Find where the given text appears and provide that cell's center as [X, Y] coordinate. 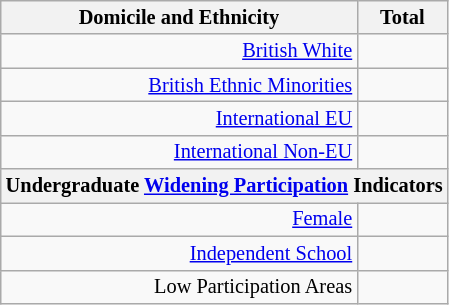
International Non-EU [179, 152]
Total [402, 17]
Low Participation Areas [179, 287]
Undergraduate Widening Participation Indicators [224, 186]
British Ethnic Minorities [179, 85]
Domicile and Ethnicity [179, 17]
British White [179, 51]
Independent School [179, 253]
International EU [179, 118]
Female [179, 219]
